Locate the cell with the specified text and output its [x, y] center coordinate. 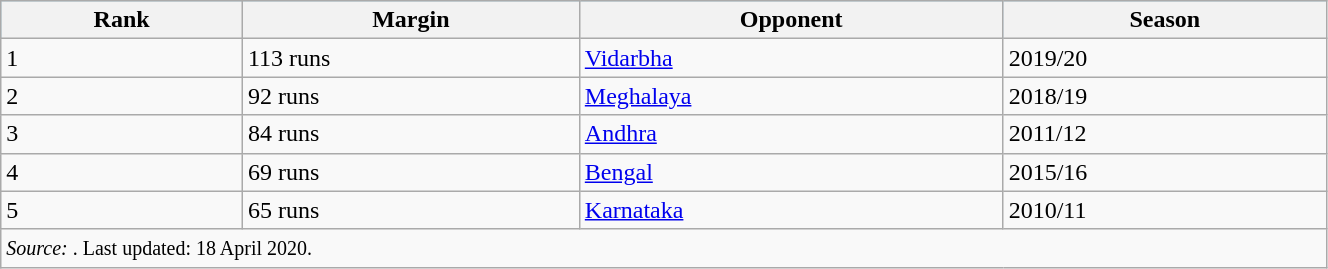
1 [122, 58]
2018/19 [1164, 96]
Season [1164, 20]
Andhra [791, 134]
2010/11 [1164, 210]
Source: . Last updated: 18 April 2020. [664, 248]
Opponent [791, 20]
Meghalaya [791, 96]
Rank [122, 20]
2011/12 [1164, 134]
3 [122, 134]
4 [122, 172]
5 [122, 210]
84 runs [410, 134]
69 runs [410, 172]
Margin [410, 20]
92 runs [410, 96]
2015/16 [1164, 172]
Vidarbha [791, 58]
Bengal [791, 172]
113 runs [410, 58]
65 runs [410, 210]
2 [122, 96]
2019/20 [1164, 58]
Karnataka [791, 210]
